Return the (x, y) coordinate for the center point of the cell that contains the specified text.  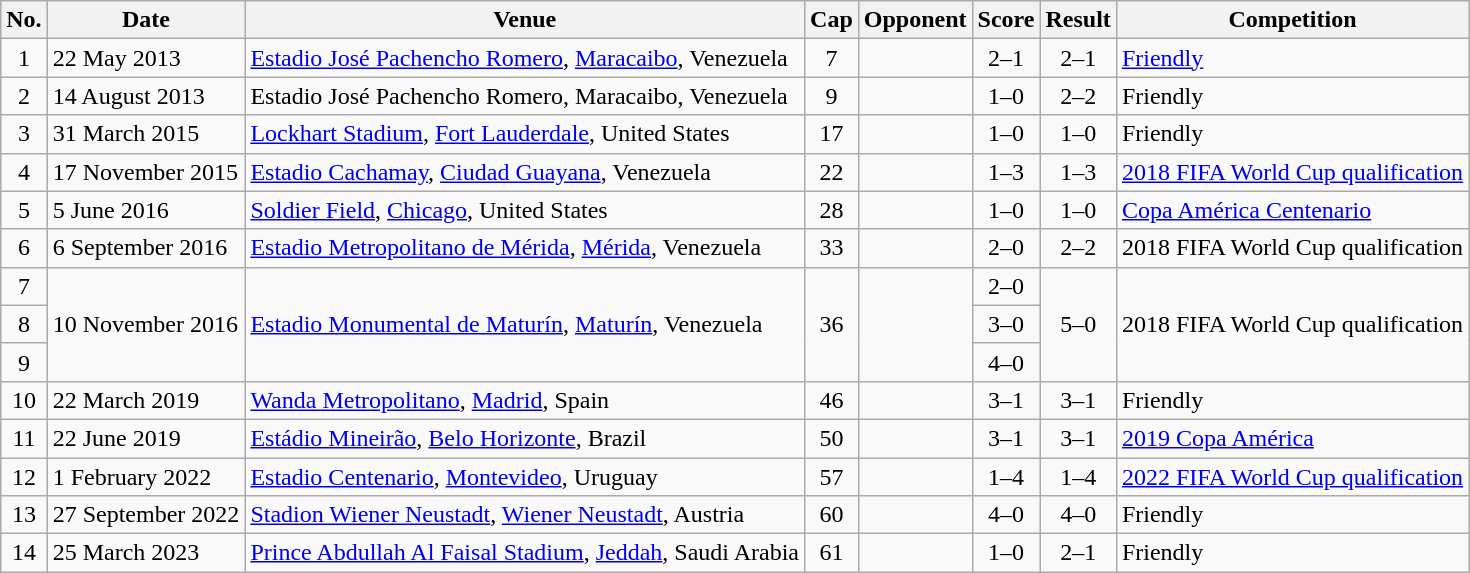
22 (832, 172)
5 June 2016 (146, 210)
Estadio Metropolitano de Mérida, Mérida, Venezuela (525, 248)
Opponent (915, 20)
Estádio Mineirão, Belo Horizonte, Brazil (525, 438)
13 (24, 515)
2 (24, 96)
3–0 (1006, 324)
Venue (525, 20)
Result (1078, 20)
3 (24, 134)
No. (24, 20)
6 (24, 248)
50 (832, 438)
Prince Abdullah Al Faisal Stadium, Jeddah, Saudi Arabia (525, 553)
Estadio Cachamay, Ciudad Guayana, Venezuela (525, 172)
10 (24, 400)
33 (832, 248)
1 (24, 58)
1 February 2022 (146, 477)
11 (24, 438)
Estadio Monumental de Maturín, Maturín, Venezuela (525, 324)
25 March 2023 (146, 553)
Stadion Wiener Neustadt, Wiener Neustadt, Austria (525, 515)
8 (24, 324)
Soldier Field, Chicago, United States (525, 210)
5 (24, 210)
Competition (1292, 20)
Wanda Metropolitano, Madrid, Spain (525, 400)
46 (832, 400)
61 (832, 553)
10 November 2016 (146, 324)
2019 Copa América (1292, 438)
22 May 2013 (146, 58)
2022 FIFA World Cup qualification (1292, 477)
14 (24, 553)
17 November 2015 (146, 172)
31 March 2015 (146, 134)
17 (832, 134)
12 (24, 477)
5–0 (1078, 324)
60 (832, 515)
36 (832, 324)
22 June 2019 (146, 438)
22 March 2019 (146, 400)
4 (24, 172)
Cap (832, 20)
Estadio Centenario, Montevideo, Uruguay (525, 477)
14 August 2013 (146, 96)
6 September 2016 (146, 248)
Score (1006, 20)
28 (832, 210)
Lockhart Stadium, Fort Lauderdale, United States (525, 134)
27 September 2022 (146, 515)
57 (832, 477)
Date (146, 20)
Copa América Centenario (1292, 210)
